Scan for the cell matching the given text and deliver its (X, Y) coordinate at center. 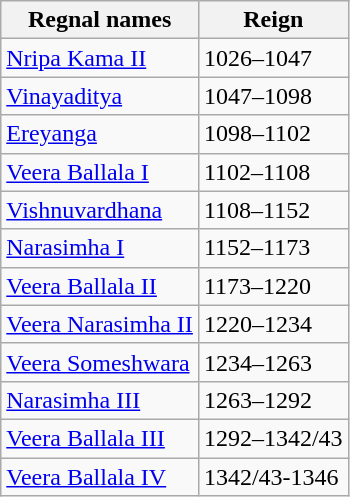
1234–1263 (273, 362)
Narasimha I (100, 248)
1102–1108 (273, 172)
Reign (273, 20)
1292–1342/43 (273, 438)
1047–1098 (273, 96)
Ereyanga (100, 134)
Vishnuvardhana (100, 210)
Regnal names (100, 20)
1173–1220 (273, 286)
1152–1173 (273, 248)
1220–1234 (273, 324)
Vinayaditya (100, 96)
Veera Ballala III (100, 438)
Veera Ballala II (100, 286)
Nripa Kama II (100, 58)
Veera Ballala I (100, 172)
1342/43-1346 (273, 477)
Veera Someshwara (100, 362)
1098–1102 (273, 134)
1026–1047 (273, 58)
Veera Ballala IV (100, 477)
1263–1292 (273, 400)
Veera Narasimha II (100, 324)
1108–1152 (273, 210)
Narasimha III (100, 400)
